Search for the cell housing the specified text and yield its (x, y) center coordinate. 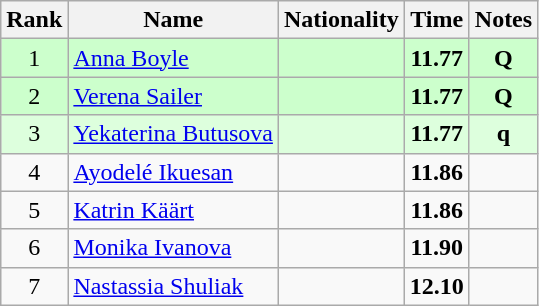
2 (34, 96)
4 (34, 172)
5 (34, 210)
Rank (34, 20)
Notes (503, 20)
12.10 (436, 286)
q (503, 134)
Monika Ivanova (174, 248)
6 (34, 248)
Ayodelé Ikuesan (174, 172)
1 (34, 58)
Anna Boyle (174, 58)
Katrin Käärt (174, 210)
Verena Sailer (174, 96)
Name (174, 20)
Nationality (341, 20)
Yekaterina Butusova (174, 134)
Time (436, 20)
7 (34, 286)
3 (34, 134)
Nastassia Shuliak (174, 286)
11.90 (436, 248)
